Return [X, Y] of the center of cell containing provided text 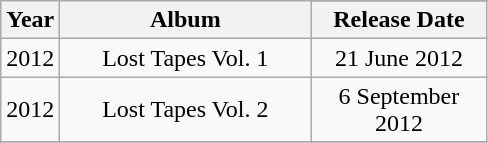
Lost Tapes Vol. 2 [186, 110]
Lost Tapes Vol. 1 [186, 58]
Release Date [399, 20]
6 September 2012 [399, 110]
Year [30, 20]
Album [186, 20]
21 June 2012 [399, 58]
